Locate the cell with the specified text and output its [X, Y] center coordinate. 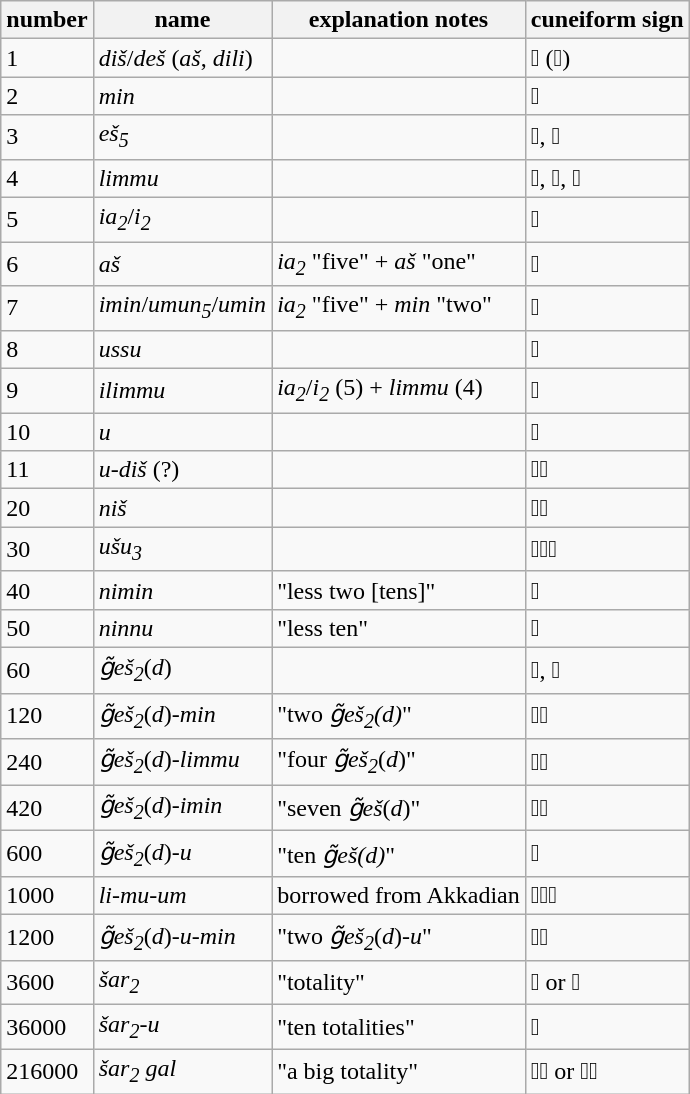
"a big totality" [399, 1071]
𒇹, 𒐉, 𒐼 [607, 178]
𒇷𒈬𒌝 [607, 896]
𒌋 [607, 432]
𒅓 [607, 308]
cuneiform sign [607, 20]
borrowed from Akkadian [399, 896]
"less ten" [399, 628]
"ten totalities" [399, 1027]
4 [47, 178]
limmu [182, 178]
𒌋𒁹 [607, 470]
9 [47, 390]
u-diš (?) [182, 470]
𒐕𒈫 [607, 716]
𒐞𒈫 [607, 938]
𒊹𒃲 or 𒄭𒃲 [607, 1071]
li-mu-um [182, 896]
"two g̃eš2(d)" [399, 716]
3 [47, 137]
𒑄 [607, 349]
60 [47, 670]
50 [47, 628]
𒐋 [607, 264]
explanation notes [399, 20]
ussu [182, 349]
g̃eš2(d)-limmu [182, 762]
ia2 "five" + aš "one" [399, 264]
eš5 [182, 137]
g̃eš2(d)-min [182, 716]
imin/umun5/umin [182, 308]
30 [47, 549]
g̃eš2(d)-imin [182, 808]
"two g̃eš2(d)-u" [399, 938]
ia2 "five" + min "two" [399, 308]
aš [182, 264]
20 [47, 508]
11 [47, 470]
240 [47, 762]
𒐬 [607, 1027]
𒊹 or 𒄭 [607, 983]
6 [47, 264]
𒐐 [607, 628]
niš [182, 508]
diš/deš (aš, dili) [182, 58]
216000 [47, 1071]
𒈫 [607, 96]
𒐞 [607, 854]
8 [47, 349]
ia2/i2 (5) + limmu (4) [399, 390]
𒌋𒌋 [607, 508]
120 [47, 716]
𒐕, 𒐑 [607, 670]
ia2/i2 [182, 219]
"seven g̃eš(d)" [399, 808]
5 [47, 219]
1 [47, 58]
7 [47, 308]
šar2 [182, 983]
"four g̃eš2(d)" [399, 762]
šar2-u [182, 1027]
𒐈, 𒌍 [607, 137]
ušu3 [182, 549]
ilimmu [182, 390]
2 [47, 96]
g̃eš2(d)-u-min [182, 938]
name [182, 20]
nimin [182, 590]
10 [47, 432]
g̃eš2(d) [182, 670]
420 [47, 808]
1200 [47, 938]
ninnu [182, 628]
36000 [47, 1027]
𒐏 [607, 590]
𒐊 [607, 219]
min [182, 96]
"totality" [399, 983]
600 [47, 854]
40 [47, 590]
number [47, 20]
𒑆 [607, 390]
"ten g̃eš(d)" [399, 854]
3600 [47, 983]
1000 [47, 896]
𒁹 (𒀸) [607, 58]
g̃eš2(d)-u [182, 854]
u [182, 432]
"less two [tens]" [399, 590]
šar2 gal [182, 1071]
𒐕𒐏 [607, 762]
𒌋𒌋𒌋 [607, 549]
𒐕𒅓 [607, 808]
